Pinpoint the cell where the given text exists, returning its [x, y] midpoint coordinate. 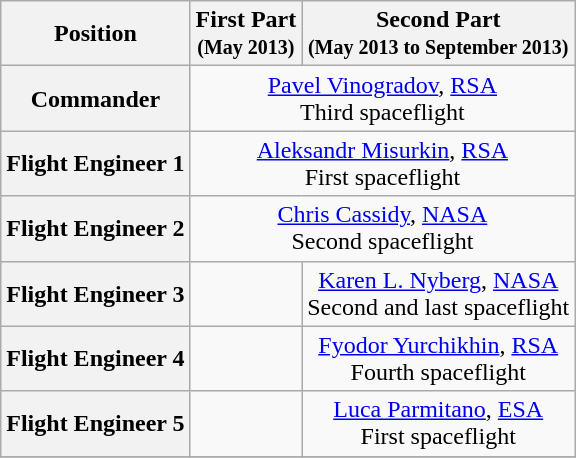
Flight Engineer 2 [96, 228]
Pavel Vinogradov, RSAThird spaceflight [382, 98]
Flight Engineer 5 [96, 424]
Luca Parmitano, ESAFirst spaceflight [438, 424]
Second Part(May 2013 to September 2013) [438, 34]
Flight Engineer 1 [96, 164]
First Part(May 2013) [246, 34]
Position [96, 34]
Aleksandr Misurkin, RSAFirst spaceflight [382, 164]
Fyodor Yurchikhin, RSAFourth spaceflight [438, 358]
Commander [96, 98]
Chris Cassidy, NASASecond spaceflight [382, 228]
Flight Engineer 3 [96, 294]
Karen L. Nyberg, NASASecond and last spaceflight [438, 294]
Flight Engineer 4 [96, 358]
